Find where the given text appears and provide that cell's center as [x, y] coordinate. 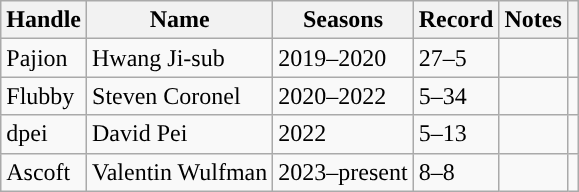
Notes [533, 20]
5–34 [456, 96]
2023–present [343, 172]
Record [456, 20]
Valentin Wulfman [180, 172]
Flubby [44, 96]
Handle [44, 20]
Steven Coronel [180, 96]
dpei [44, 134]
5–13 [456, 134]
Ascoft [44, 172]
2019–2020 [343, 58]
Name [180, 20]
27–5 [456, 58]
David Pei [180, 134]
2020–2022 [343, 96]
Seasons [343, 20]
2022 [343, 134]
Hwang Ji-sub [180, 58]
Pajion [44, 58]
8–8 [456, 172]
